Extract the [X, Y] coordinate from the center of the cell holding the provided text.  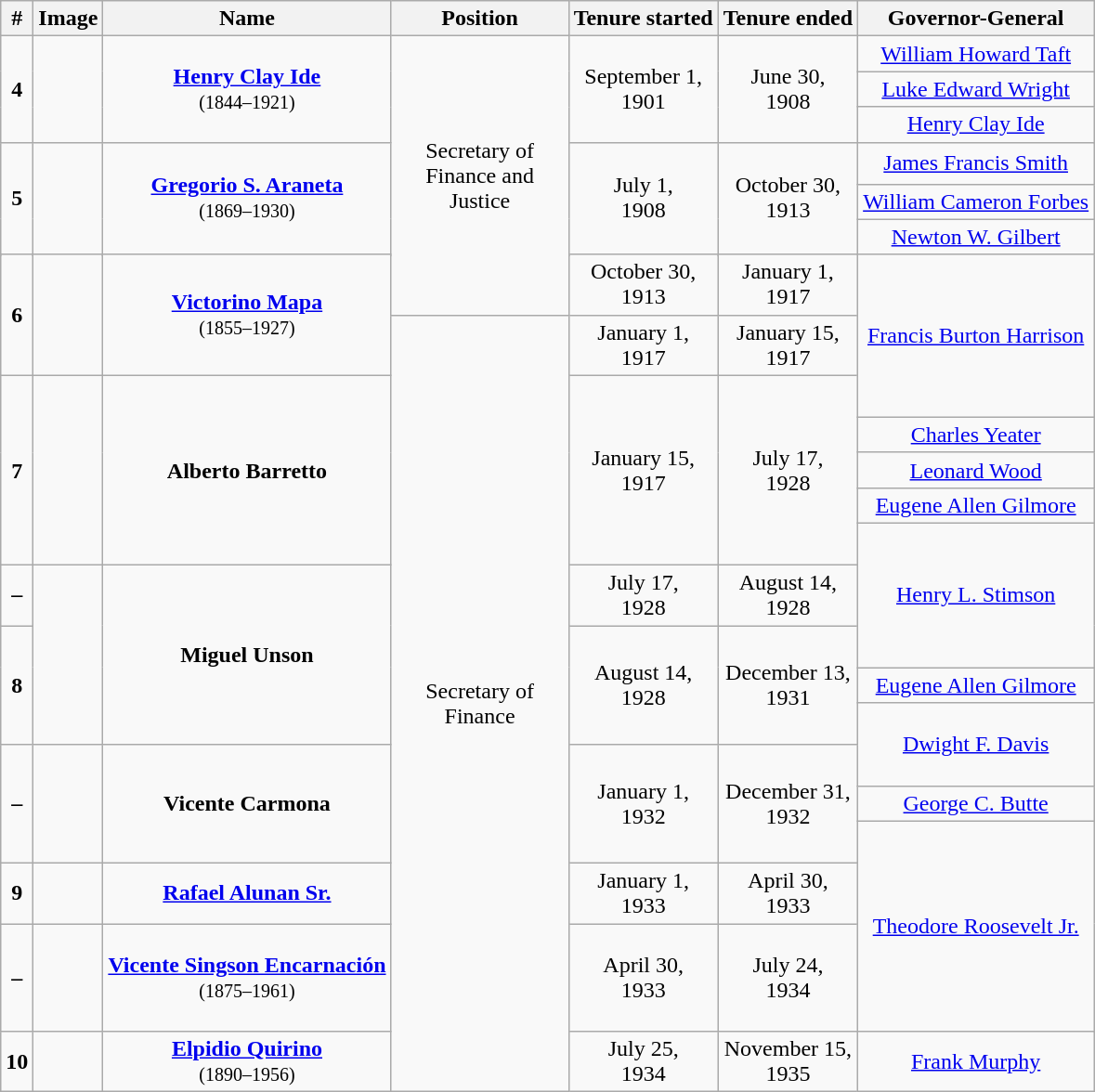
Elpidio Quirino(1890–1956) [247, 1060]
July 1,1908 [643, 199]
Alberto Barretto [247, 470]
Secretary of Finance [479, 703]
Tenure ended [788, 19]
8 [17, 685]
William Howard Taft [976, 54]
Governor-General [976, 19]
July 24,1934 [788, 978]
# [17, 19]
9 [17, 893]
10 [17, 1060]
7 [17, 470]
Vicente Carmona [247, 804]
Vicente Singson Encarnación(1875–1961) [247, 978]
5 [17, 199]
December 13,1931 [788, 685]
Victorino Mapa(1855–1927) [247, 315]
Rafael Alunan Sr. [247, 893]
Dwight F. Davis [976, 745]
Leonard Wood [976, 470]
Gregorio S. Araneta(1869–1930) [247, 199]
July 25,1934 [643, 1060]
Francis Burton Harrison [976, 336]
Henry Clay Ide [976, 124]
Miguel Unson [247, 654]
Frank Murphy [976, 1060]
Theodore Roosevelt Jr. [976, 927]
Tenure started [643, 19]
Henry L. Stimson [976, 594]
Newton W. Gilbert [976, 237]
January 1,1932 [643, 804]
Image [69, 19]
Charles Yeater [976, 435]
Henry Clay Ide(1844–1921) [247, 89]
Luke Edward Wright [976, 89]
George C. Butte [976, 804]
Secretary of Finance and Justice [479, 175]
6 [17, 315]
September 1,1901 [643, 89]
William Cameron Forbes [976, 201]
June 30,1908 [788, 89]
Name [247, 19]
January 1,1933 [643, 893]
December 31,1932 [788, 804]
James Francis Smith [976, 163]
November 15,1935 [788, 1060]
Position [479, 19]
4 [17, 89]
